Output the (x, y) coordinate of the center of the cell containing the given text.  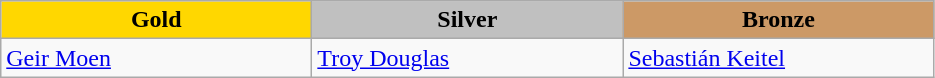
Troy Douglas (468, 58)
Bronze (778, 20)
Gold (156, 20)
Geir Moen (156, 58)
Sebastián Keitel (778, 58)
Silver (468, 20)
